Identify which cell holds the provided text, then report its [X, Y] central coordinate. 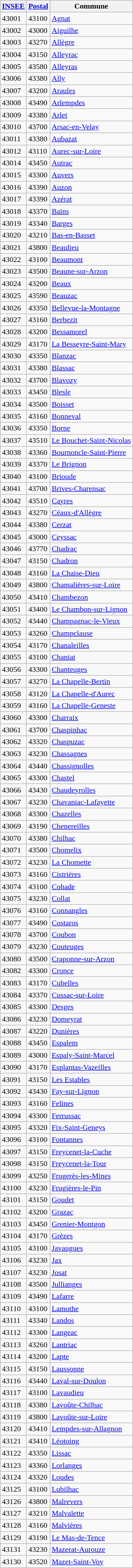
43015 [13, 175]
43098 [13, 1164]
43097 [13, 1152]
43054 [13, 645]
Malvières [91, 1526]
Felines [91, 1103]
Desges [91, 1007]
Bas-en-Basset [91, 235]
43062 [13, 742]
43032 [13, 380]
43126 [13, 1501]
Josat [91, 1272]
Lorlanges [91, 1465]
Cohade [91, 886]
Craponne-sur-Arzon [91, 959]
43006 [13, 79]
Chadron [91, 561]
43029 [13, 344]
43123 [13, 1465]
Coubon [91, 935]
43075 [13, 898]
43119 [13, 1417]
43103 [13, 1224]
Cussac-sur-Loire [91, 995]
43069 [13, 826]
43026 [13, 308]
Grèzes [91, 1236]
43106 [13, 1260]
43520 [38, 1562]
43117 [13, 1393]
Aiguilhe [91, 30]
43058 [13, 693]
Loudes [91, 1477]
43021 [13, 247]
43096 [13, 1140]
43094 [13, 1115]
43128 [13, 1526]
Chaudeyrolles [91, 790]
Borne [91, 428]
Allègre [91, 42]
43073 [13, 874]
43102 [13, 1212]
43017 [13, 199]
La Chapelle-Bertin [91, 681]
La Besseyre-Saint-Mary [91, 344]
Aurec-sur-Loire [91, 151]
43105 [13, 1248]
43045 [13, 537]
Chenereilles [91, 826]
Laval-sur-Doulon [91, 1381]
Lissac [91, 1453]
43071 [13, 850]
43063 [13, 754]
43121 [13, 1441]
Mazerat-Aurouze [91, 1550]
Landos [91, 1321]
Le Brignon [91, 464]
43042 [13, 500]
Chastel [91, 778]
43091 [13, 1079]
Autrac [91, 163]
43031 [13, 368]
Cayres [91, 500]
43122 [13, 1453]
Cistrières [91, 874]
Bonneval [91, 416]
43053 [13, 633]
Arlempdes [91, 103]
Espaly-Saint-Marcel [91, 1055]
43002 [13, 30]
43004 [13, 54]
43049 [13, 585]
Chaspinhac [91, 730]
Chamalières-sur-Loire [91, 585]
43109 [13, 1296]
43118 [13, 1405]
43074 [13, 886]
43111 [13, 1321]
Chazelles [91, 814]
43030 [13, 356]
43039 [13, 464]
Le Bouchet-Saint-Nicolas [91, 440]
Cubelles [91, 983]
Blavozy [91, 380]
43024 [13, 284]
Freycenet-la-Tour [91, 1164]
43048 [13, 573]
43400 [38, 609]
Azérat [91, 199]
Fontannes [91, 1140]
43093 [13, 1103]
Champclause [91, 633]
Lavoûte-sur-Loire [91, 1417]
Beaux [91, 284]
43770 [38, 549]
43076 [13, 910]
43020 [13, 235]
43099 [13, 1176]
Chambezon [91, 597]
43082 [13, 971]
Boisset [91, 404]
Barges [91, 223]
43108 [13, 1284]
Beaulieu [91, 247]
Couteuges [91, 947]
43011 [13, 139]
La Chomette [91, 862]
43072 [13, 862]
43047 [13, 561]
43580 [38, 67]
Alleyras [91, 67]
43001 [13, 18]
Beaumont [91, 259]
Bessamorel [91, 332]
Blesle [91, 392]
43057 [13, 681]
Beauzac [91, 296]
Blassac [91, 368]
Agnat [91, 18]
Lempdes-sur-Allagnon [91, 1429]
43050 [13, 597]
43115 [13, 1369]
43089 [13, 1055]
Céaux-d'Allègre [91, 513]
43034 [13, 404]
Ceyssac [91, 537]
43080 [13, 959]
43037 [13, 440]
Fix-Saint-Geneys [91, 1128]
43052 [13, 621]
Chassignolles [91, 766]
43008 [13, 103]
43059 [13, 705]
43065 [13, 778]
INSEE [13, 6]
43087 [13, 1031]
Arlet [91, 115]
Bains [91, 211]
43101 [13, 1200]
43038 [13, 452]
43079 [13, 947]
Espalem [91, 1043]
43019 [13, 223]
Champagnac-le-Vieux [91, 621]
43107 [13, 1272]
Chaspuzac [91, 742]
Cronce [91, 971]
43044 [13, 525]
43112 [13, 1333]
43088 [13, 1043]
Les Estables [91, 1079]
43022 [13, 259]
Berbezit [91, 320]
Aubazat [91, 139]
Le Chambon-sur-Lignon [91, 609]
43043 [13, 513]
43067 [13, 802]
43116 [13, 1381]
43041 [13, 488]
43092 [13, 1091]
Charraix [91, 717]
Arsac-en-Velay [91, 127]
Dunières [91, 1031]
Grenier-Montgon [91, 1224]
43125 [13, 1489]
Esplantas-Vazeilles [91, 1067]
Jax [91, 1260]
Le Mas-de-Tence [91, 1538]
Beaune-sur-Arzon [91, 271]
Chomelix [91, 850]
Chanaleilles [91, 645]
43061 [13, 730]
Postal [38, 6]
Langeac [91, 1333]
43077 [13, 923]
43018 [13, 211]
Domeyrat [91, 1019]
Chadrac [91, 549]
Commune [91, 6]
Brives-Charensac [91, 488]
Lubilhac [91, 1489]
Jullianges [91, 1284]
43095 [13, 1128]
Grazac [91, 1212]
Freycenet-la-Cuche [91, 1152]
Fay-sur-Lignon [91, 1091]
Connangles [91, 910]
43028 [13, 332]
43035 [13, 416]
Laussonne [91, 1369]
43220 [38, 1031]
43083 [13, 983]
Lantriac [91, 1345]
Alleyrac [91, 54]
Chassagnes [91, 754]
Mazet-Saint-Voy [91, 1562]
Lapte [91, 1357]
La Chaise-Dieu [91, 573]
Auzon [91, 187]
43055 [13, 657]
Goudet [91, 1200]
43104 [13, 1236]
Lafarre [91, 1296]
Malrevers [91, 1501]
Ferrussac [91, 1115]
Lavaudieu [91, 1393]
Chanteuges [91, 669]
43124 [13, 1477]
Bellevue-la-Montagne [91, 308]
43130 [13, 1562]
43068 [13, 814]
43051 [13, 609]
Brioude [91, 476]
43078 [13, 935]
43036 [13, 428]
43010 [13, 127]
Auvers [91, 175]
43009 [13, 115]
La Chapelle-Geneste [91, 705]
43086 [13, 1019]
Lamothe [91, 1309]
43007 [13, 91]
43066 [13, 790]
43056 [13, 669]
43016 [13, 187]
43085 [13, 1007]
Chaniat [91, 657]
Collat [91, 898]
Bournoncle-Saint-Pierre [91, 452]
43005 [13, 67]
43023 [13, 271]
43003 [13, 42]
43131 [13, 1550]
43084 [13, 995]
Frugières-le-Pin [91, 1188]
43033 [13, 392]
43070 [13, 838]
Blanzac [91, 356]
Léotoing [91, 1441]
43590 [38, 296]
Javaugues [91, 1248]
Malvalette [91, 1514]
Lavoûte-Chilhac [91, 1405]
43046 [13, 549]
Frugerès-les-Mines [91, 1176]
43027 [13, 320]
Chavaniac-Lafayette [91, 802]
Costaros [91, 923]
43012 [13, 151]
43127 [13, 1514]
43114 [13, 1357]
43129 [13, 1538]
Cerzat [91, 525]
43250 [38, 1176]
43025 [13, 296]
43040 [13, 476]
Chilhac [91, 838]
43014 [13, 163]
La Chapelle-d'Aurec [91, 693]
Araules [91, 91]
43060 [13, 717]
43090 [13, 1067]
Ally [91, 79]
43064 [13, 766]
43113 [13, 1345]
